Detect which cell encompasses the target text, then output its (x, y) center coordinate. 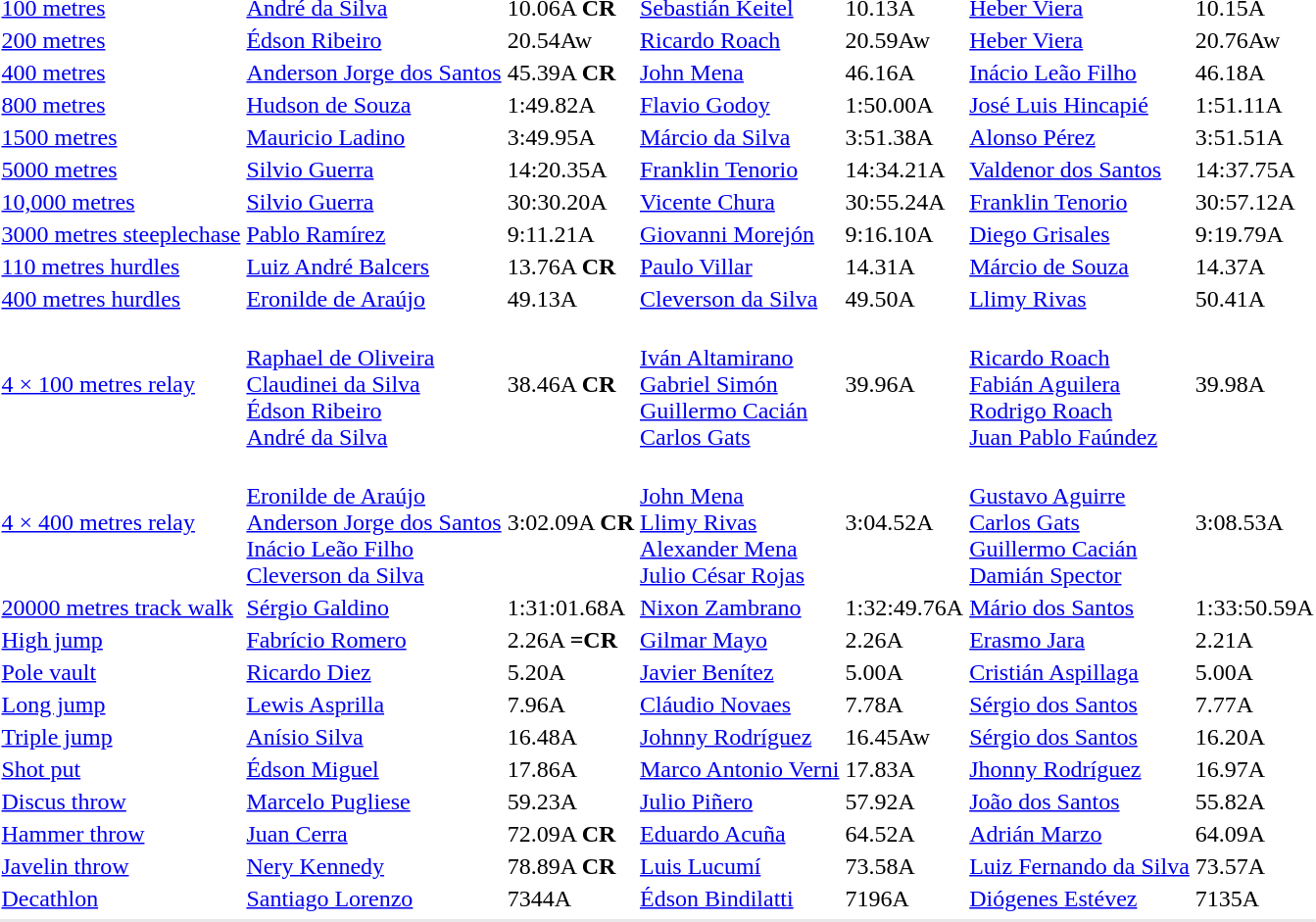
Anísio Silva (374, 737)
30:57.12A (1254, 202)
Márcio da Silva (739, 137)
Santiago Lorenzo (374, 898)
49.13A (570, 299)
4 × 400 metres relay (122, 522)
9:19.79A (1254, 234)
13.76A CR (570, 267)
Gilmar Mayo (739, 640)
1:32:49.76A (904, 607)
3:51.51A (1254, 137)
7.96A (570, 704)
Mauricio Ladino (374, 137)
Johnny Rodríguez (739, 737)
Flavio Godoy (739, 105)
30:55.24A (904, 202)
49.50A (904, 299)
Lewis Asprilla (374, 704)
10,000 metres (122, 202)
Triple jump (122, 737)
57.92A (904, 801)
Cleverson da Silva (739, 299)
17.83A (904, 769)
Adrián Marzo (1080, 834)
7344A (570, 898)
Discus throw (122, 801)
Marcelo Pugliese (374, 801)
Javier Benítez (739, 672)
30:30.20A (570, 202)
Long jump (122, 704)
5000 metres (122, 170)
Eronilde de Araújo (374, 299)
Édson Bindilatti (739, 898)
João dos Santos (1080, 801)
59.23A (570, 801)
4 × 100 metres relay (122, 384)
1:33:50.59A (1254, 607)
1:31:01.68A (570, 607)
14.37A (1254, 267)
16.97A (1254, 769)
2.26A (904, 640)
Iván AltamiranoGabriel SimónGuillermo CaciánCarlos Gats (739, 384)
Alonso Pérez (1080, 137)
45.39A CR (570, 73)
1:50.00A (904, 105)
Shot put (122, 769)
200 metres (122, 40)
38.46A CR (570, 384)
7196A (904, 898)
Heber Viera (1080, 40)
Sérgio Galdino (374, 607)
14.31A (904, 267)
Luis Lucumí (739, 866)
Fabrício Romero (374, 640)
2.21A (1254, 640)
Llimy Rivas (1080, 299)
20.59Aw (904, 40)
José Luis Hincapié (1080, 105)
400 metres hurdles (122, 299)
16.20A (1254, 737)
14:37.75A (1254, 170)
39.96A (904, 384)
Inácio Leão Filho (1080, 73)
John Mena (739, 73)
Márcio de Souza (1080, 267)
72.09A CR (570, 834)
400 metres (122, 73)
Luiz Fernando da Silva (1080, 866)
20000 metres track walk (122, 607)
Ricardo Diez (374, 672)
Paulo Villar (739, 267)
7.78A (904, 704)
1:49.82A (570, 105)
Nery Kennedy (374, 866)
Ricardo Roach (739, 40)
Erasmo Jara (1080, 640)
Eduardo Acuña (739, 834)
20.54Aw (570, 40)
Decathlon (122, 898)
Juan Cerra (374, 834)
46.18A (1254, 73)
16.48A (570, 737)
78.89A CR (570, 866)
110 metres hurdles (122, 267)
Giovanni Morejón (739, 234)
9:16.10A (904, 234)
55.82A (1254, 801)
Eronilde de AraújoAnderson Jorge dos SantosInácio Leão FilhoCleverson da Silva (374, 522)
64.52A (904, 834)
Anderson Jorge dos Santos (374, 73)
Ricardo RoachFabián AguileraRodrigo RoachJuan Pablo Faúndez (1080, 384)
16.45Aw (904, 737)
Hammer throw (122, 834)
17.86A (570, 769)
7.77A (1254, 704)
Diógenes Estévez (1080, 898)
3:51.38A (904, 137)
John MenaLlimy RivasAlexander MenaJulio César Rojas (739, 522)
Javelin throw (122, 866)
3:04.52A (904, 522)
Diego Grisales (1080, 234)
3:08.53A (1254, 522)
800 metres (122, 105)
Vicente Chura (739, 202)
Cláudio Novaes (739, 704)
14:20.35A (570, 170)
Pablo Ramírez (374, 234)
Raphael de OliveiraClaudinei da SilvaÉdson RibeiroAndré da Silva (374, 384)
64.09A (1254, 834)
3000 metres steeplechase (122, 234)
2.26A =CR (570, 640)
20.76Aw (1254, 40)
Luiz André Balcers (374, 267)
3:49.95A (570, 137)
7135A (1254, 898)
39.98A (1254, 384)
Gustavo AguirreCarlos GatsGuillermo CaciánDamián Spector (1080, 522)
73.57A (1254, 866)
46.16A (904, 73)
14:34.21A (904, 170)
Nixon Zambrano (739, 607)
Julio Piñero (739, 801)
1:51.11A (1254, 105)
Hudson de Souza (374, 105)
High jump (122, 640)
Édson Ribeiro (374, 40)
Cristián Aspillaga (1080, 672)
Marco Antonio Verni (739, 769)
9:11.21A (570, 234)
5.20A (570, 672)
Édson Miguel (374, 769)
Pole vault (122, 672)
73.58A (904, 866)
Jhonny Rodríguez (1080, 769)
Valdenor dos Santos (1080, 170)
1500 metres (122, 137)
3:02.09A CR (570, 522)
Mário dos Santos (1080, 607)
50.41A (1254, 299)
